Detect which cell encompasses the target text, then output its [x, y] center coordinate. 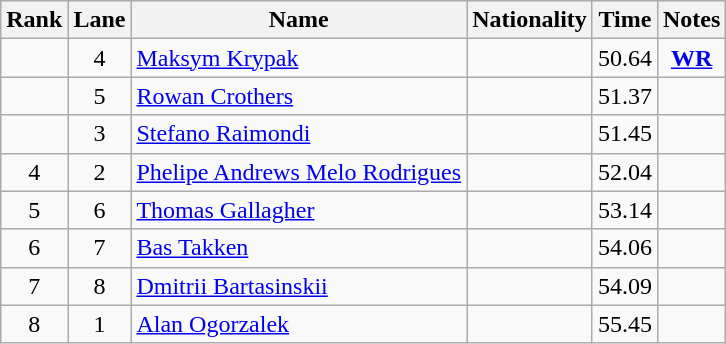
Rank [34, 20]
51.45 [624, 134]
1 [100, 324]
Bas Takken [299, 248]
52.04 [624, 172]
55.45 [624, 324]
Dmitrii Bartasinskii [299, 286]
Time [624, 20]
Alan Ogorzalek [299, 324]
Stefano Raimondi [299, 134]
Lane [100, 20]
3 [100, 134]
54.06 [624, 248]
WR [691, 58]
Rowan Crothers [299, 96]
Maksym Krypak [299, 58]
Thomas Gallagher [299, 210]
50.64 [624, 58]
Notes [691, 20]
Nationality [530, 20]
51.37 [624, 96]
53.14 [624, 210]
2 [100, 172]
Phelipe Andrews Melo Rodrigues [299, 172]
Name [299, 20]
54.09 [624, 286]
